Capture the cell that displays the provided text and extract its [x, y] central coordinate. 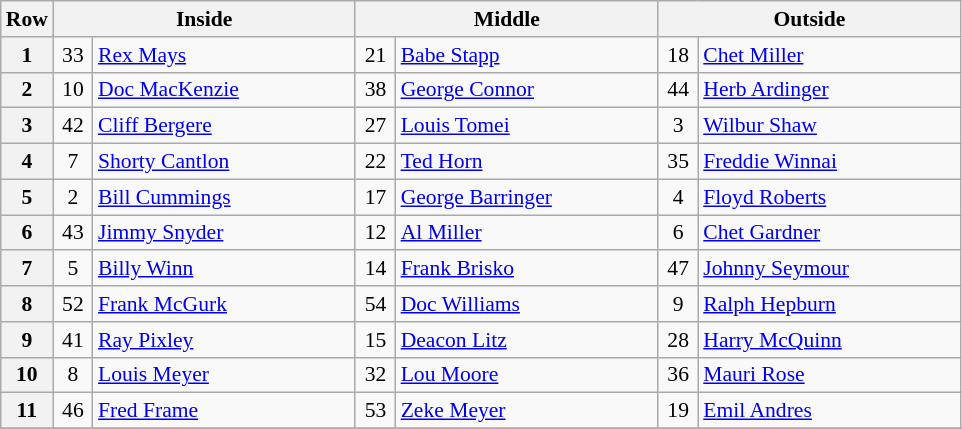
Chet Miller [829, 55]
Ralph Hepburn [829, 304]
27 [375, 126]
Ted Horn [527, 162]
Bill Cummings [224, 197]
Emil Andres [829, 411]
22 [375, 162]
George Connor [527, 90]
44 [678, 90]
54 [375, 304]
Freddie Winnai [829, 162]
Zeke Meyer [527, 411]
Babe Stapp [527, 55]
Inside [204, 19]
17 [375, 197]
32 [375, 375]
43 [73, 233]
Harry McQuinn [829, 340]
33 [73, 55]
George Barringer [527, 197]
21 [375, 55]
Ray Pixley [224, 340]
15 [375, 340]
Outside [810, 19]
41 [73, 340]
Frank Brisko [527, 269]
Deacon Litz [527, 340]
Mauri Rose [829, 375]
36 [678, 375]
19 [678, 411]
11 [27, 411]
52 [73, 304]
Middle [506, 19]
42 [73, 126]
Fred Frame [224, 411]
14 [375, 269]
53 [375, 411]
47 [678, 269]
Doc Williams [527, 304]
35 [678, 162]
Louis Meyer [224, 375]
Shorty Cantlon [224, 162]
Johnny Seymour [829, 269]
Wilbur Shaw [829, 126]
38 [375, 90]
Floyd Roberts [829, 197]
46 [73, 411]
Jimmy Snyder [224, 233]
Cliff Bergere [224, 126]
12 [375, 233]
Al Miller [527, 233]
Lou Moore [527, 375]
Billy Winn [224, 269]
Herb Ardinger [829, 90]
Louis Tomei [527, 126]
Frank McGurk [224, 304]
Chet Gardner [829, 233]
Doc MacKenzie [224, 90]
28 [678, 340]
18 [678, 55]
Row [27, 19]
1 [27, 55]
Rex Mays [224, 55]
